Return the [X, Y] coordinate for the center point of the cell that contains the specified text.  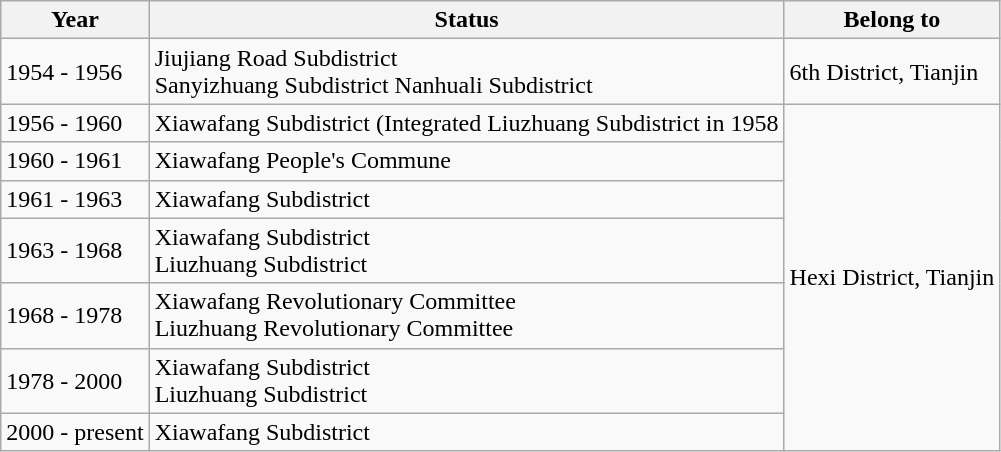
1960 - 1961 [75, 161]
Belong to [892, 20]
1963 - 1968 [75, 250]
Xiawafang Subdistrict (Integrated Liuzhuang Subdistrict in 1958 [466, 123]
Xiawafang Revolutionary CommitteeLiuzhuang Revolutionary Committee [466, 316]
1956 - 1960 [75, 123]
1961 - 1963 [75, 199]
2000 - present [75, 432]
1968 - 1978 [75, 316]
Jiujiang Road SubdistrictSanyizhuang Subdistrict Nanhuali Subdistrict [466, 72]
Hexi District, Tianjin [892, 278]
1954 - 1956 [75, 72]
Status [466, 20]
1978 - 2000 [75, 380]
6th District, Tianjin [892, 72]
Year [75, 20]
Xiawafang People's Commune [466, 161]
